Extract the [X, Y] coordinate from the center of the cell holding the provided text.  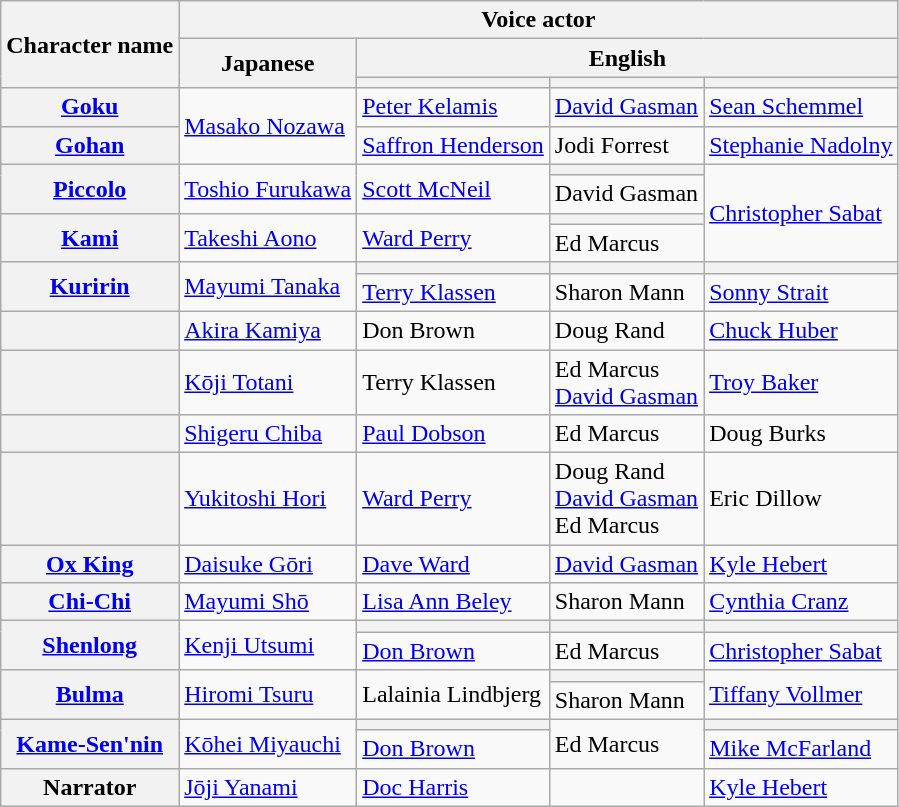
Scott McNeil [454, 188]
Doug RandDavid Gasman Ed Marcus [626, 499]
Voice actor [538, 20]
Peter Kelamis [454, 107]
English [628, 58]
Stephanie Nadolny [801, 145]
Toshio Furukawa [268, 188]
Doug Burks [801, 434]
Eric Dillow [801, 499]
Bulma [90, 694]
Ed Marcus David Gasman [626, 382]
Akira Kamiya [268, 330]
Kuririn [90, 286]
Chuck Huber [801, 330]
Sean Schemmel [801, 107]
Yukitoshi Hori [268, 499]
Troy Baker [801, 382]
Japanese [268, 64]
Masako Nozawa [268, 126]
Takeshi Aono [268, 238]
Mayumi Shō [268, 602]
Kōji Totani [268, 382]
Jodi Forrest [626, 145]
Doug Rand [626, 330]
Kami [90, 238]
Kōhei Miyauchi [268, 744]
Lisa Ann Beley [454, 602]
Daisuke Gōri [268, 564]
Chi-Chi [90, 602]
Goku [90, 107]
Character name [90, 44]
Saffron Henderson [454, 145]
Kame-Sen'nin [90, 744]
Gohan [90, 145]
Narrator [90, 787]
Shenlong [90, 646]
Doc Harris [454, 787]
Paul Dobson [454, 434]
Mike McFarland [801, 749]
Piccolo [90, 188]
Shigeru Chiba [268, 434]
Cynthia Cranz [801, 602]
Hiromi Tsuru [268, 694]
Sonny Strait [801, 292]
Kenji Utsumi [268, 646]
Jōji Yanami [268, 787]
Mayumi Tanaka [268, 286]
Ox King [90, 564]
Lalainia Lindbjerg [454, 694]
Tiffany Vollmer [801, 694]
Dave Ward [454, 564]
